Provide the (X, Y) coordinate of the cell's center where the given text is located.  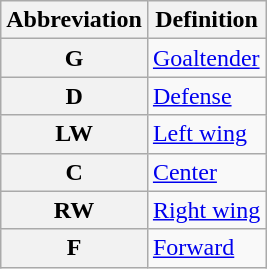
Goaltender (206, 58)
F (74, 248)
Center (206, 172)
Left wing (206, 134)
Right wing (206, 210)
G (74, 58)
Forward (206, 248)
Definition (206, 20)
LW (74, 134)
RW (74, 210)
C (74, 172)
Defense (206, 96)
Abbreviation (74, 20)
D (74, 96)
